Determine the [x, y] coordinate at the center of the cell enclosing the given text.  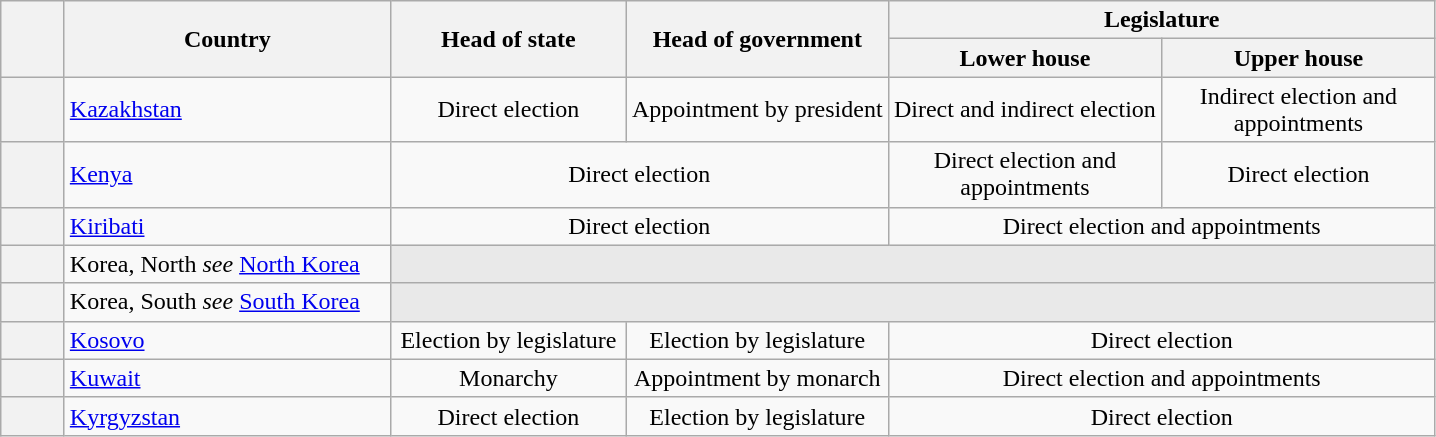
Head of state [508, 39]
Indirect election and appointments [1299, 110]
Upper house [1299, 58]
Head of government [757, 39]
Country [227, 39]
Kuwait [227, 378]
Lower house [1025, 58]
Kazakhstan [227, 110]
Korea, North see North Korea [227, 264]
Korea, South see South Korea [227, 302]
Kiribati [227, 226]
Appointment by president [757, 110]
Kenya [227, 174]
Legislature [1162, 20]
Direct and indirect election [1025, 110]
Appointment by monarch [757, 378]
Kosovo [227, 340]
Kyrgyzstan [227, 416]
Monarchy [508, 378]
